Pinpoint the cell where the given text exists, returning its [x, y] midpoint coordinate. 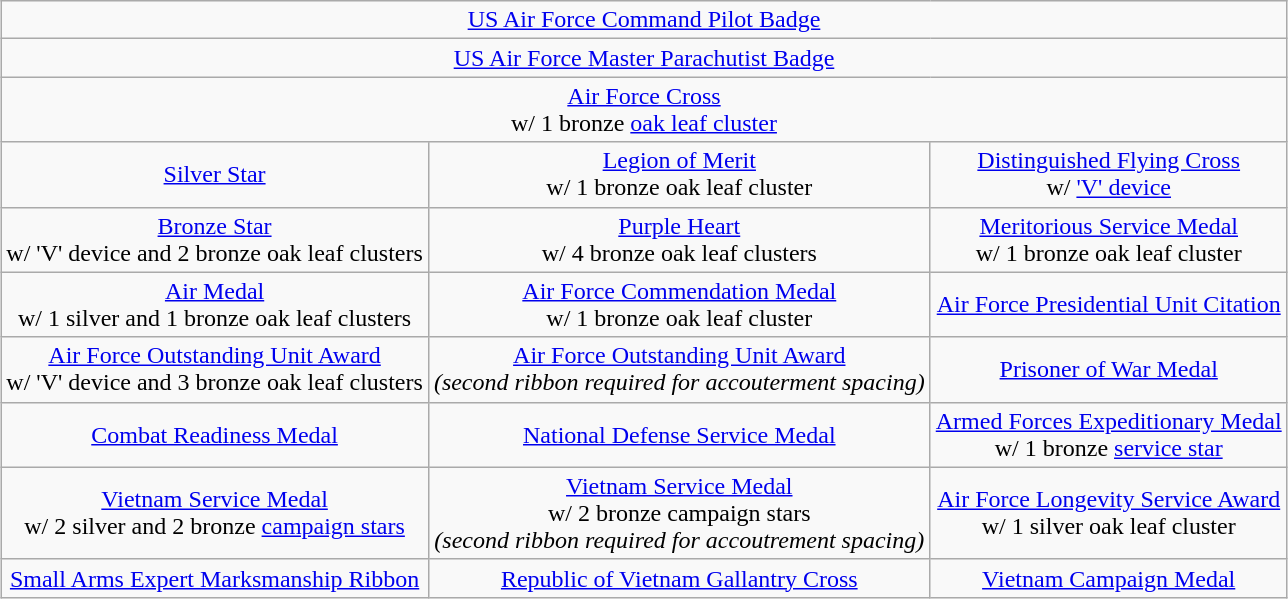
Armed Forces Expeditionary Medalw/ 1 bronze service star [1108, 434]
Vietnam Service Medalw/ 2 bronze campaign stars(second ribbon required for accoutrement spacing) [679, 513]
National Defense Service Medal [679, 434]
Air Force Commendation Medalw/ 1 bronze oak leaf cluster [679, 304]
Small Arms Expert Marksmanship Ribbon [215, 578]
US Air Force Command Pilot Badge [644, 20]
Prisoner of War Medal [1108, 370]
Distinguished Flying Crossw/ 'V' device [1108, 174]
Air Force Crossw/ 1 bronze oak leaf cluster [644, 110]
Silver Star [215, 174]
Vietnam Service Medalw/ 2 silver and 2 bronze campaign stars [215, 513]
Republic of Vietnam Gallantry Cross [679, 578]
Legion of Meritw/ 1 bronze oak leaf cluster [679, 174]
Air Force Outstanding Unit Award(second ribbon required for accouterment spacing) [679, 370]
Combat Readiness Medal [215, 434]
Air Force Longevity Service Awardw/ 1 silver oak leaf cluster [1108, 513]
Air Force Outstanding Unit Awardw/ 'V' device and 3 bronze oak leaf clusters [215, 370]
Air Force Presidential Unit Citation [1108, 304]
US Air Force Master Parachutist Badge [644, 58]
Vietnam Campaign Medal [1108, 578]
Purple Heartw/ 4 bronze oak leaf clusters [679, 240]
Bronze Starw/ 'V' device and 2 bronze oak leaf clusters [215, 240]
Meritorious Service Medalw/ 1 bronze oak leaf cluster [1108, 240]
Air Medalw/ 1 silver and 1 bronze oak leaf clusters [215, 304]
